Pinpoint the cell where the given text exists, returning its (X, Y) midpoint coordinate. 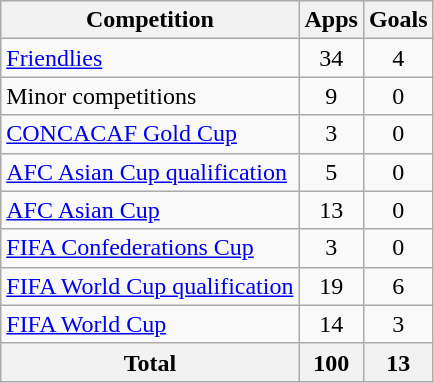
6 (398, 286)
FIFA Confederations Cup (150, 248)
4 (398, 58)
Goals (398, 20)
Total (150, 362)
100 (331, 362)
AFC Asian Cup qualification (150, 172)
FIFA World Cup qualification (150, 286)
14 (331, 324)
9 (331, 96)
FIFA World Cup (150, 324)
Friendlies (150, 58)
Competition (150, 20)
34 (331, 58)
5 (331, 172)
AFC Asian Cup (150, 210)
Apps (331, 20)
CONCACAF Gold Cup (150, 134)
Minor competitions (150, 96)
19 (331, 286)
